Extract the (X, Y) coordinate from the center of the cell holding the provided text.  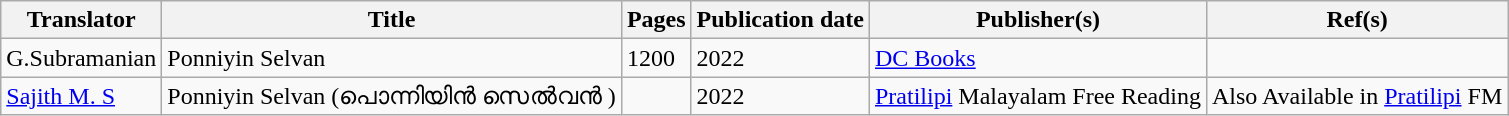
Pages (656, 20)
DC Books (1038, 58)
G.Subramanian (82, 58)
Pratilipi Malayalam Free Reading (1038, 96)
1200 (656, 58)
Ref(s) (1356, 20)
Title (392, 20)
Also Available in Pratilipi FM (1356, 96)
Publication date (780, 20)
Translator (82, 20)
Ponniyin Selvan (392, 58)
Sajith M. S (82, 96)
Ponniyin Selvan (പൊന്നിയിൻ സെൽവൻ ) (392, 96)
Publisher(s) (1038, 20)
